Find where the given text appears and provide that cell's center as (X, Y) coordinate. 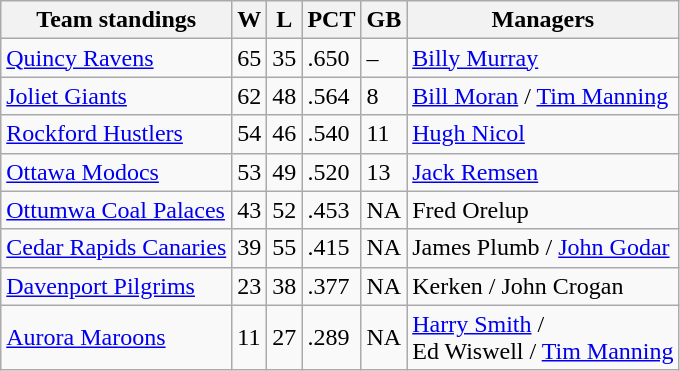
Billy Murray (543, 58)
.650 (332, 58)
Rockford Hustlers (116, 134)
62 (250, 96)
65 (250, 58)
48 (284, 96)
27 (284, 338)
Bill Moran / Tim Manning (543, 96)
Cedar Rapids Canaries (116, 248)
.453 (332, 210)
Quincy Ravens (116, 58)
Aurora Maroons (116, 338)
L (284, 20)
53 (250, 172)
.289 (332, 338)
– (384, 58)
35 (284, 58)
GB (384, 20)
James Plumb / John Godar (543, 248)
46 (284, 134)
Managers (543, 20)
55 (284, 248)
Harry Smith /Ed Wiswell / Tim Manning (543, 338)
.415 (332, 248)
PCT (332, 20)
Fred Orelup (543, 210)
Ottumwa Coal Palaces (116, 210)
13 (384, 172)
Joliet Giants (116, 96)
W (250, 20)
.377 (332, 286)
Hugh Nicol (543, 134)
54 (250, 134)
.564 (332, 96)
Davenport Pilgrims (116, 286)
.520 (332, 172)
38 (284, 286)
Team standings (116, 20)
39 (250, 248)
Jack Remsen (543, 172)
Ottawa Modocs (116, 172)
43 (250, 210)
52 (284, 210)
23 (250, 286)
49 (284, 172)
Kerken / John Crogan (543, 286)
8 (384, 96)
.540 (332, 134)
